Find where the given text appears and provide that cell's center as (X, Y) coordinate. 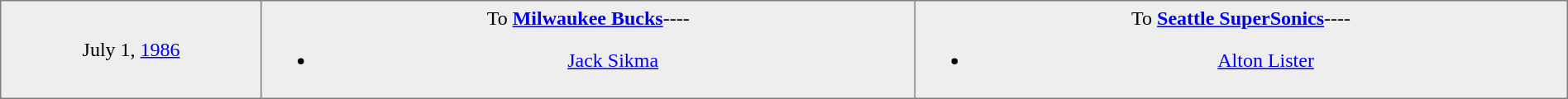
July 1, 1986 (131, 49)
To Seattle SuperSonics----Alton Lister (1241, 49)
To Milwaukee Bucks----Jack Sikma (587, 49)
